Capture the cell that displays the provided text and extract its (X, Y) central coordinate. 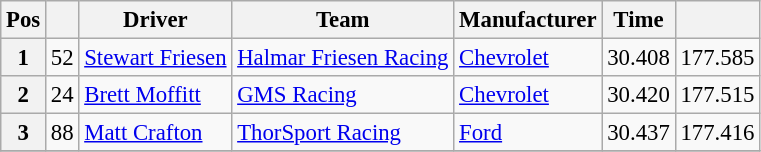
GMS Racing (343, 95)
Pos (24, 20)
30.437 (638, 133)
Ford (528, 133)
Brett Moffitt (156, 95)
Driver (156, 20)
24 (62, 95)
3 (24, 133)
1 (24, 58)
177.515 (718, 95)
30.408 (638, 58)
ThorSport Racing (343, 133)
88 (62, 133)
52 (62, 58)
177.416 (718, 133)
Manufacturer (528, 20)
30.420 (638, 95)
Halmar Friesen Racing (343, 58)
Stewart Friesen (156, 58)
Time (638, 20)
177.585 (718, 58)
Team (343, 20)
Matt Crafton (156, 133)
2 (24, 95)
